Locate the cell with the specified text and output its (X, Y) center coordinate. 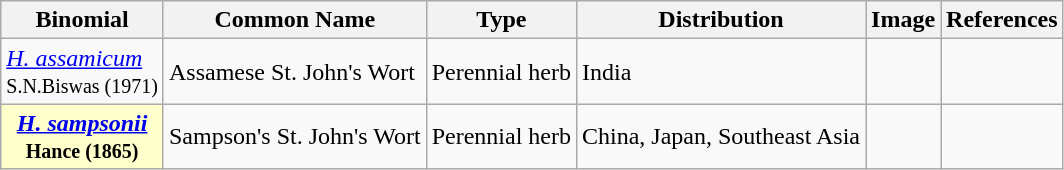
Distribution (720, 20)
Assamese St. John's Wort (294, 72)
China, Japan, Southeast Asia (720, 136)
India (720, 72)
H. assamicumS.N.Biswas (1971) (82, 72)
Sampson's St. John's Wort (294, 136)
References (1002, 20)
Type (501, 20)
Image (904, 20)
Binomial (82, 20)
Common Name (294, 20)
H. sampsoniiHance (1865) (82, 136)
